Identify which cell holds the provided text, then report its (X, Y) central coordinate. 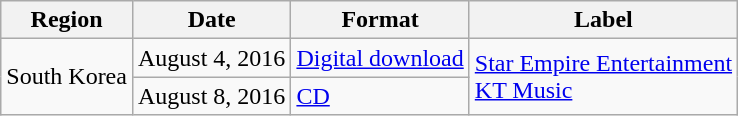
Label (603, 20)
CD (380, 96)
August 4, 2016 (211, 58)
Star Empire Entertainment KT Music (603, 77)
Date (211, 20)
Format (380, 20)
August 8, 2016 (211, 96)
Region (67, 20)
South Korea (67, 77)
Digital download (380, 58)
